For the text-containing cell, return its midpoint in (x, y) coordinate format. 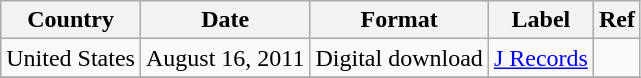
J Records (540, 58)
August 16, 2011 (225, 58)
Format (399, 20)
United States (71, 58)
Ref (616, 20)
Country (71, 20)
Digital download (399, 58)
Date (225, 20)
Label (540, 20)
